Return the (x, y) coordinate for the center point of the cell that contains the specified text.  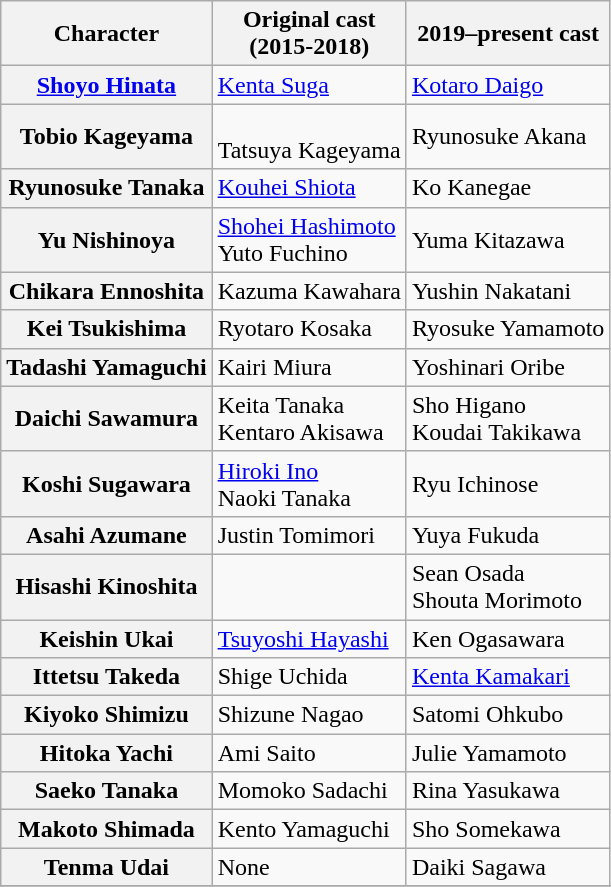
Keita TanakaKentaro Akisawa (309, 418)
Ryunosuke Akana (508, 136)
Yuya Fukuda (508, 535)
2019–present cast (508, 34)
Tatsuya Kageyama (309, 136)
Rina Yasukawa (508, 791)
Koshi Sugawara (106, 484)
Ami Saito (309, 753)
Hisashi Kinoshita (106, 586)
Kouhei Shiota (309, 188)
Ryunosuke Tanaka (106, 188)
Ken Ogasawara (508, 639)
Kento Yamaguchi (309, 829)
Kei Tsukishima (106, 329)
Ryosuke Yamamoto (508, 329)
Shige Uchida (309, 677)
Hiroki InoNaoki Tanaka (309, 484)
Kairi Miura (309, 367)
Tobio Kageyama (106, 136)
Ryu Ichinose (508, 484)
Daichi Sawamura (106, 418)
Tenma Udai (106, 867)
Shohei HashimotoYuto Fuchino (309, 240)
Momoko Sadachi (309, 791)
Yu Nishinoya (106, 240)
Kiyoko Shimizu (106, 715)
Shoyo Hinata (106, 85)
Sho HiganoKoudai Takikawa (508, 418)
Asahi Azumane (106, 535)
Julie Yamamoto (508, 753)
Hitoka Yachi (106, 753)
Sean OsadaShouta Morimoto (508, 586)
Yoshinari Oribe (508, 367)
Keishin Ukai (106, 639)
Daiki Sagawa (508, 867)
None (309, 867)
Ittetsu Takeda (106, 677)
Satomi Ohkubo (508, 715)
Justin Tomimori (309, 535)
Saeko Tanaka (106, 791)
Yuma Kitazawa (508, 240)
Original cast(2015-2018) (309, 34)
Tadashi Yamaguchi (106, 367)
Kotaro Daigo (508, 85)
Ko Kanegae (508, 188)
Makoto Shimada (106, 829)
Sho Somekawa (508, 829)
Kenta Suga (309, 85)
Kazuma Kawahara (309, 291)
Ryotaro Kosaka (309, 329)
Yushin Nakatani (508, 291)
Character (106, 34)
Chikara Ennoshita (106, 291)
Shizune Nagao (309, 715)
Kenta Kamakari (508, 677)
Tsuyoshi Hayashi (309, 639)
